Determine the [x, y] coordinate at the center of the cell enclosing the given text.  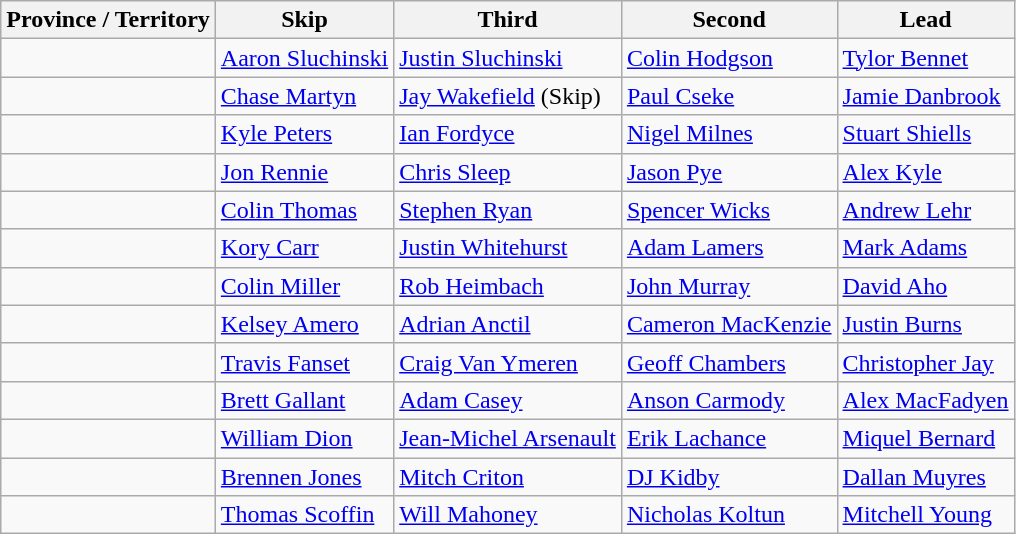
Craig Van Ymeren [508, 362]
Jon Rennie [304, 172]
Adam Lamers [729, 248]
Brett Gallant [304, 400]
Stuart Shiells [926, 134]
Mark Adams [926, 248]
DJ Kidby [729, 477]
Andrew Lehr [926, 210]
Jean-Michel Arsenault [508, 438]
Jason Pye [729, 172]
Second [729, 20]
Nicholas Koltun [729, 515]
William Dion [304, 438]
Thomas Scoffin [304, 515]
Paul Cseke [729, 96]
John Murray [729, 286]
Colin Miller [304, 286]
Colin Thomas [304, 210]
Will Mahoney [508, 515]
Justin Burns [926, 324]
Nigel Milnes [729, 134]
Ian Fordyce [508, 134]
Jamie Danbrook [926, 96]
Aaron Sluchinski [304, 58]
Province / Territory [108, 20]
Cameron MacKenzie [729, 324]
Rob Heimbach [508, 286]
Christopher Jay [926, 362]
Travis Fanset [304, 362]
Kyle Peters [304, 134]
Tylor Bennet [926, 58]
Anson Carmody [729, 400]
Kelsey Amero [304, 324]
Dallan Muyres [926, 477]
Alex Kyle [926, 172]
Chase Martyn [304, 96]
Chris Sleep [508, 172]
Brennen Jones [304, 477]
Jay Wakefield (Skip) [508, 96]
Adrian Anctil [508, 324]
Spencer Wicks [729, 210]
Alex MacFadyen [926, 400]
Kory Carr [304, 248]
Skip [304, 20]
Colin Hodgson [729, 58]
Mitchell Young [926, 515]
Erik Lachance [729, 438]
Lead [926, 20]
Adam Casey [508, 400]
Stephen Ryan [508, 210]
Justin Sluchinski [508, 58]
Geoff Chambers [729, 362]
David Aho [926, 286]
Third [508, 20]
Miquel Bernard [926, 438]
Justin Whitehurst [508, 248]
Mitch Criton [508, 477]
